Return (x, y) of the center of cell containing provided text 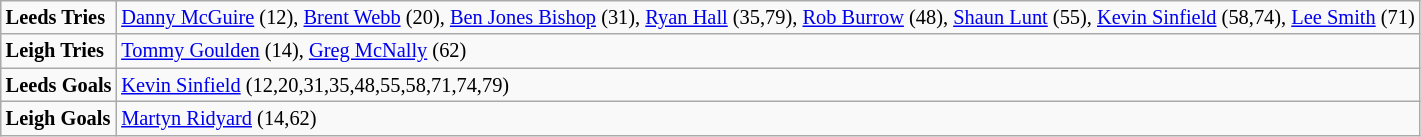
Leigh Goals (59, 118)
Leeds Goals (59, 85)
Tommy Goulden (14), Greg McNally (62) (768, 51)
Leigh Tries (59, 51)
Leeds Tries (59, 17)
Kevin Sinfield (12,20,31,35,48,55,58,71,74,79) (768, 85)
Martyn Ridyard (14,62) (768, 118)
